Output the [X, Y] coordinate of the center of the cell containing the given text.  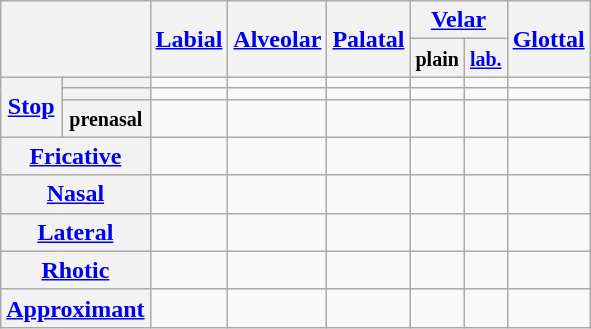
Stop [32, 107]
Nasal [76, 194]
Approximant [76, 308]
Velar [458, 20]
Fricative [76, 156]
Lateral [76, 232]
plain [437, 58]
Alveolar [278, 39]
prenasal [106, 118]
Labial [189, 39]
Palatal [368, 39]
Glottal [548, 39]
lab. [486, 58]
Rhotic [76, 270]
